Find where the given text appears and provide that cell's center as (x, y) coordinate. 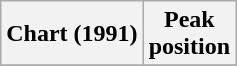
Chart (1991) (72, 34)
Peakposition (189, 34)
